Scan for the cell matching the given text and deliver its (X, Y) coordinate at center. 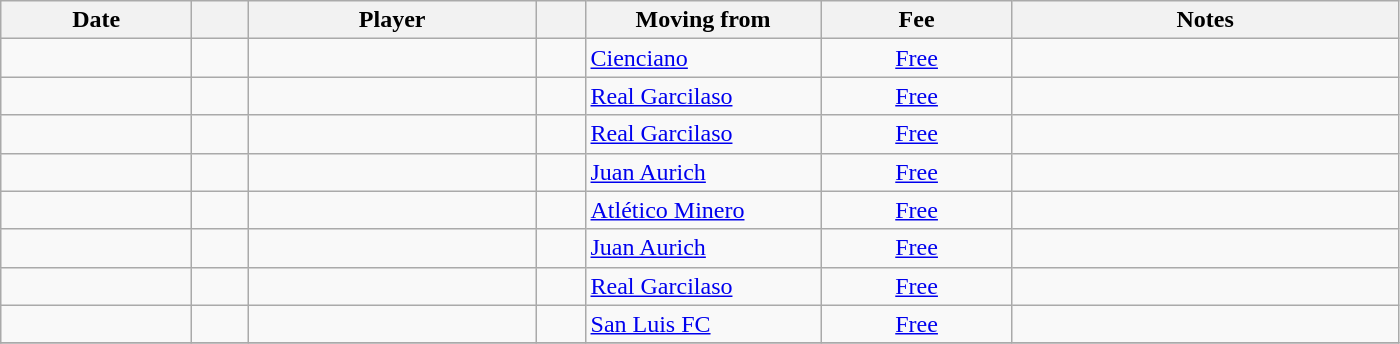
Notes (1205, 20)
Player (392, 20)
Cienciano (703, 58)
Atlético Minero (703, 210)
Fee (916, 20)
Date (96, 20)
Moving from (703, 20)
San Luis FC (703, 324)
